Return (X, Y) of the center of cell containing provided text 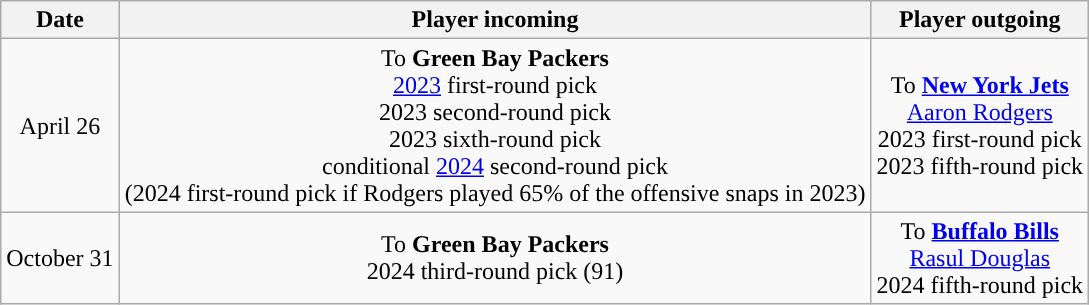
To New York JetsAaron Rodgers2023 first-round pick2023 fifth-round pick (980, 126)
To Green Bay Packers2024 third-round pick (91) (495, 258)
Player incoming (495, 20)
October 31 (60, 258)
April 26 (60, 126)
To Buffalo BillsRasul Douglas2024 fifth-round pick (980, 258)
Player outgoing (980, 20)
Date (60, 20)
